Determine the [X, Y] coordinate at the center of the cell enclosing the given text.  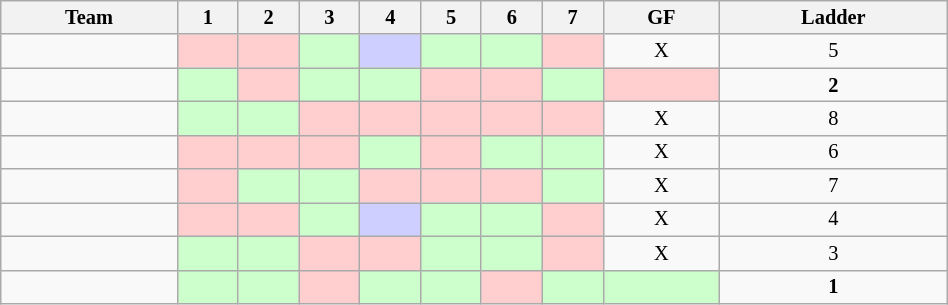
GF [661, 17]
Team [90, 17]
8 [834, 118]
Ladder [834, 17]
